Locate the cell with the specified text and output its (x, y) center coordinate. 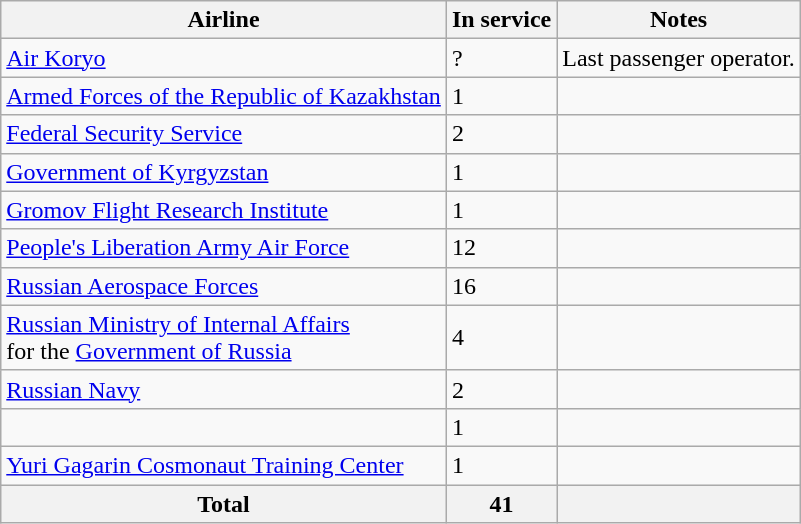
Government of Kyrgyzstan (224, 172)
Gromov Flight Research Institute (224, 210)
Last passenger operator. (679, 58)
Russian Ministry of Internal Affairs for the Government of Russia (224, 338)
People's Liberation Army Air Force (224, 248)
In service (501, 20)
Air Koryo (224, 58)
Yuri Gagarin Cosmonaut Training Center (224, 465)
Notes (679, 20)
Airline (224, 20)
16 (501, 286)
Total (224, 503)
Armed Forces of the Republic of Kazakhstan (224, 96)
? (501, 58)
Federal Security Service (224, 134)
Russian Aerospace Forces (224, 286)
Russian Navy (224, 389)
12 (501, 248)
41 (501, 503)
4 (501, 338)
